Return [x, y] of the center of cell containing provided text 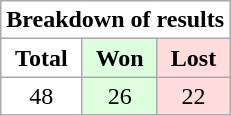
Lost [193, 58]
Total [42, 58]
22 [193, 96]
Won [120, 58]
Breakdown of results [116, 20]
26 [120, 96]
48 [42, 96]
